Locate the cell with the specified text and output its (x, y) center coordinate. 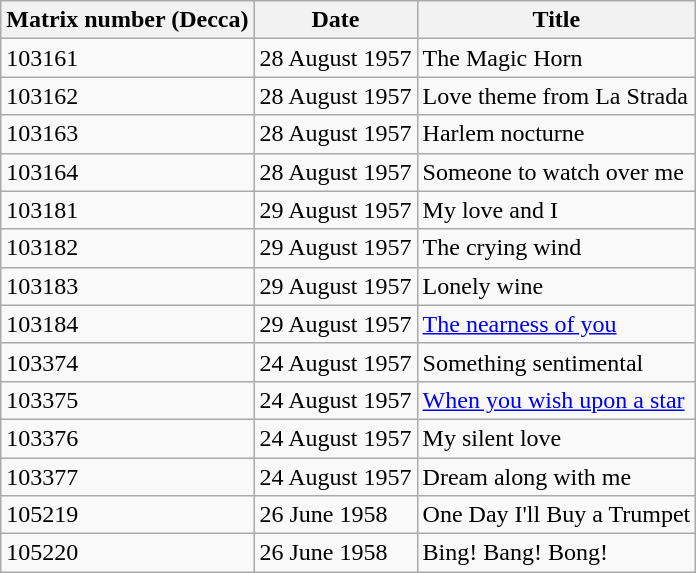
Lonely wine (556, 286)
The Magic Horn (556, 58)
103184 (128, 324)
103377 (128, 477)
One Day I'll Buy a Trumpet (556, 515)
My love and I (556, 210)
103163 (128, 134)
103183 (128, 286)
Dream along with me (556, 477)
105219 (128, 515)
Love theme from La Strada (556, 96)
103161 (128, 58)
Something sentimental (556, 362)
Title (556, 20)
Harlem nocturne (556, 134)
When you wish upon a star (556, 400)
Bing! Bang! Bong! (556, 553)
103181 (128, 210)
Matrix number (Decca) (128, 20)
103376 (128, 438)
Date (336, 20)
103164 (128, 172)
103374 (128, 362)
The nearness of you (556, 324)
103162 (128, 96)
My silent love (556, 438)
Someone to watch over me (556, 172)
105220 (128, 553)
103182 (128, 248)
103375 (128, 400)
The crying wind (556, 248)
